Find where the given text appears and provide that cell's center as [x, y] coordinate. 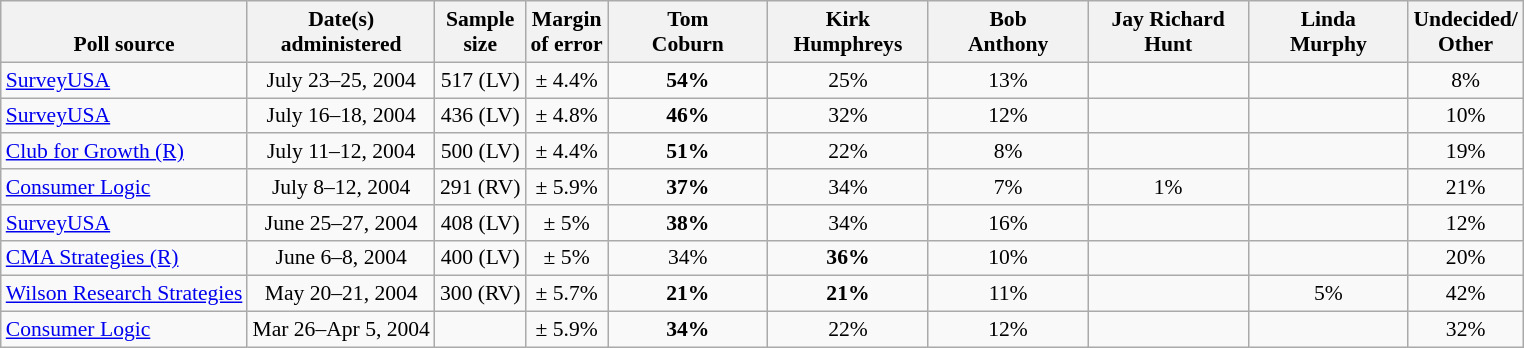
16% [1008, 223]
Date(s)administered [341, 32]
436 (LV) [480, 116]
1% [1168, 187]
Club for Growth (R) [124, 152]
38% [688, 223]
42% [1465, 294]
LindaMurphy [1328, 32]
5% [1328, 294]
51% [688, 152]
Samplesize [480, 32]
Undecided/Other [1465, 32]
36% [848, 258]
July 11–12, 2004 [341, 152]
Mar 26–Apr 5, 2004 [341, 330]
291 (RV) [480, 187]
54% [688, 80]
300 (RV) [480, 294]
Marginof error [567, 32]
25% [848, 80]
500 (LV) [480, 152]
517 (LV) [480, 80]
BobAnthony [1008, 32]
11% [1008, 294]
46% [688, 116]
13% [1008, 80]
400 (LV) [480, 258]
CMA Strategies (R) [124, 258]
37% [688, 187]
July 8–12, 2004 [341, 187]
19% [1465, 152]
Wilson Research Strategies [124, 294]
7% [1008, 187]
TomCoburn [688, 32]
Jay RichardHunt [1168, 32]
408 (LV) [480, 223]
May 20–21, 2004 [341, 294]
± 5.7% [567, 294]
July 16–18, 2004 [341, 116]
June 25–27, 2004 [341, 223]
July 23–25, 2004 [341, 80]
Poll source [124, 32]
± 4.8% [567, 116]
KirkHumphreys [848, 32]
June 6–8, 2004 [341, 258]
20% [1465, 258]
